Find where the given text appears and provide that cell's center as (x, y) coordinate. 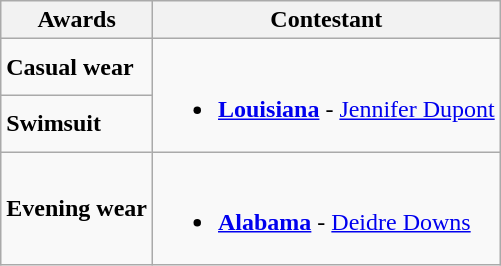
Alabama - Deidre Downs (326, 208)
Evening wear (77, 208)
Louisiana - Jennifer Dupont (326, 96)
Contestant (326, 20)
Casual wear (77, 68)
Awards (77, 20)
Swimsuit (77, 124)
